Scan for the cell matching the given text and deliver its [x, y] coordinate at center. 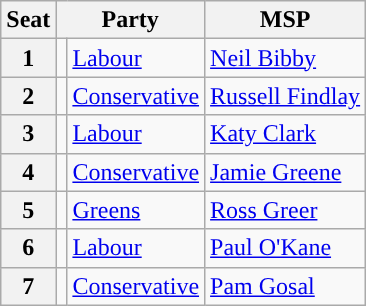
3 [28, 134]
4 [28, 172]
Jamie Greene [286, 172]
Neil Bibby [286, 58]
Party [130, 20]
Greens [136, 210]
Katy Clark [286, 134]
MSP [286, 20]
6 [28, 248]
5 [28, 210]
Paul O'Kane [286, 248]
7 [28, 286]
Seat [28, 20]
1 [28, 58]
2 [28, 96]
Pam Gosal [286, 286]
Russell Findlay [286, 96]
Ross Greer [286, 210]
